Determine the [X, Y] coordinate at the center of the cell enclosing the given text.  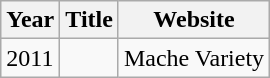
Title [90, 20]
2011 [30, 58]
Mache Variety [194, 58]
Year [30, 20]
Website [194, 20]
